Output the [x, y] coordinate of the center of the cell containing the given text.  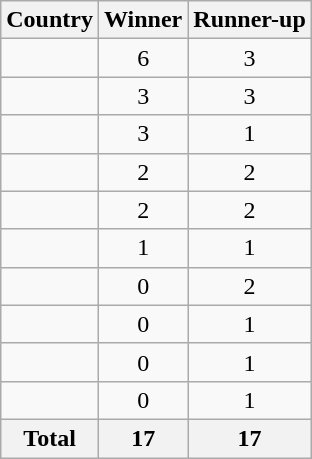
Total [50, 438]
Runner-up [250, 20]
Winner [142, 20]
6 [142, 58]
Country [50, 20]
